Output the (x, y) coordinate of the center of the cell containing the given text.  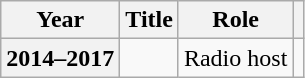
Radio host (235, 58)
2014–2017 (60, 58)
Year (60, 20)
Role (235, 20)
Title (150, 20)
